Find where the given text appears and provide that cell's center as (x, y) coordinate. 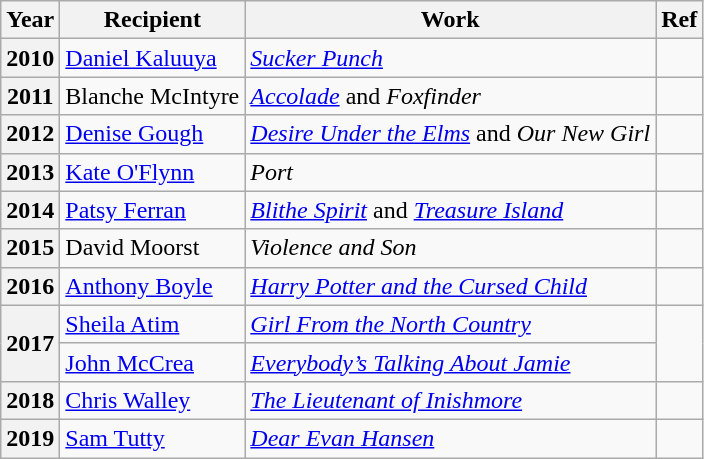
Girl From the North Country (450, 324)
David Moorst (152, 248)
Year (30, 20)
Everybody’s Talking About Jamie (450, 362)
Kate O'Flynn (152, 172)
Sam Tutty (152, 438)
Accolade and Foxfinder (450, 96)
Desire Under the Elms and Our New Girl (450, 134)
Patsy Ferran (152, 210)
Chris Walley (152, 400)
2018 (30, 400)
Dear Evan Hansen (450, 438)
2012 (30, 134)
Recipient (152, 20)
Harry Potter and the Cursed Child (450, 286)
Work (450, 20)
Daniel Kaluuya (152, 58)
Sheila Atim (152, 324)
Violence and Son (450, 248)
2016 (30, 286)
2014 (30, 210)
Blanche McIntyre (152, 96)
2019 (30, 438)
2010 (30, 58)
The Lieutenant of Inishmore (450, 400)
Denise Gough (152, 134)
Anthony Boyle (152, 286)
Port (450, 172)
Sucker Punch (450, 58)
2013 (30, 172)
2015 (30, 248)
2017 (30, 343)
John McCrea (152, 362)
Ref (680, 20)
2011 (30, 96)
Blithe Spirit and Treasure Island (450, 210)
